Find where the given text appears and provide that cell's center as [x, y] coordinate. 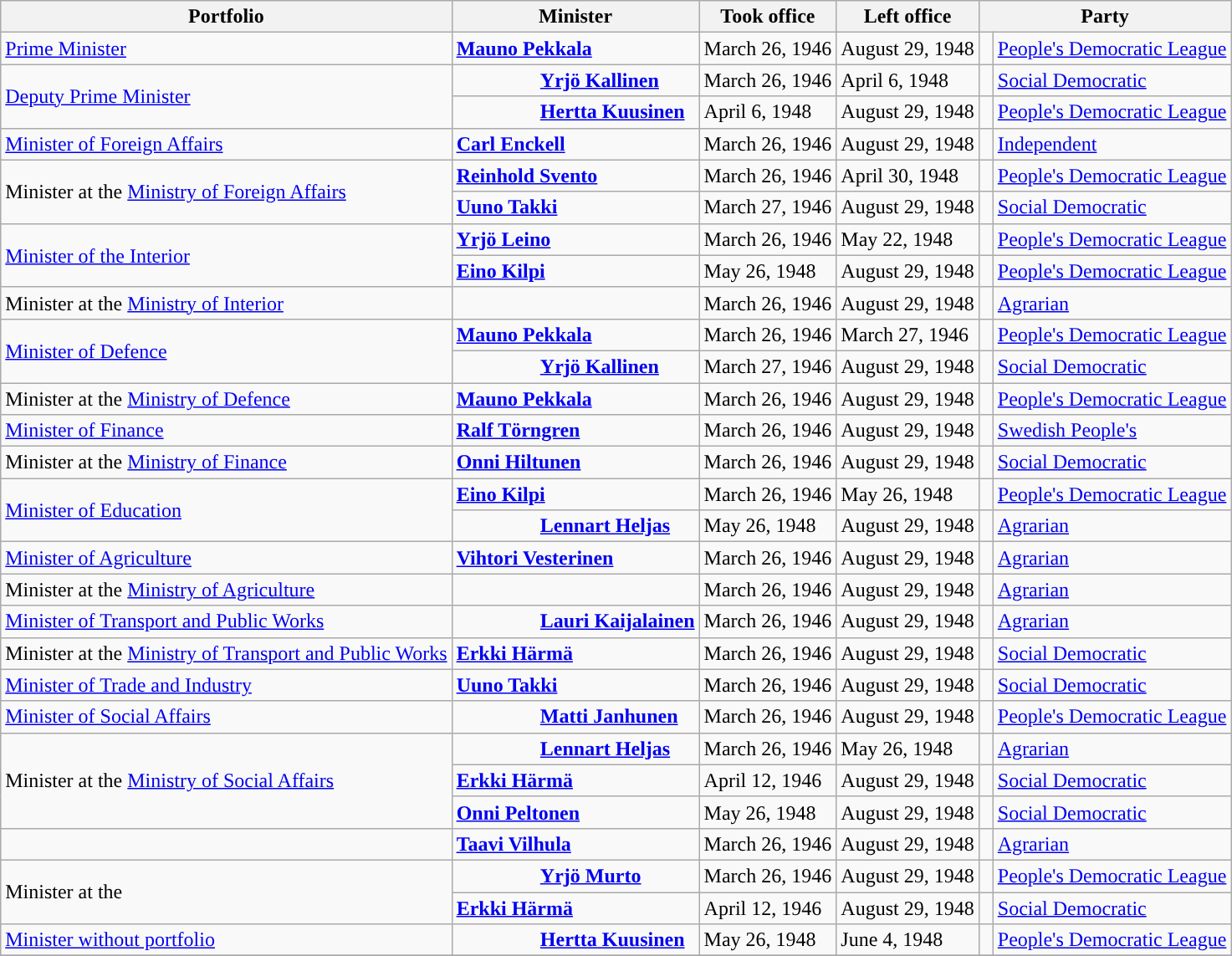
Portfolio [226, 17]
Minister of Finance [226, 431]
Took office [768, 17]
Prime Minister [226, 49]
Onni Hiltunen [575, 463]
Minister of Agriculture [226, 558]
Minister [575, 17]
Lauri Kaijalainen [575, 621]
May 22, 1948 [907, 239]
Minister of Transport and Public Works [226, 621]
Minister at the Ministry of Defence [226, 399]
Minister of Defence [226, 350]
Swedish People's [1112, 431]
Minister of the Interior [226, 255]
Minister without portfolio [226, 940]
Minister of Foreign Affairs [226, 144]
Yrjö Leino [575, 239]
Deputy Prime Minister [226, 96]
Minister at the Ministry of Transport and Public Works [226, 653]
Minister at the [226, 892]
Left office [907, 17]
Minister at the Ministry of Social Affairs [226, 780]
Independent [1112, 144]
Taavi Vilhula [575, 844]
Yrjö Murto [575, 876]
Carl Enckell [575, 144]
Vihtori Vesterinen [575, 558]
Minister at the Ministry of Agriculture [226, 590]
Reinhold Svento [575, 176]
Onni Peltonen [575, 812]
April 30, 1948 [907, 176]
Minister at the Ministry of Interior [226, 303]
Minister of Trade and Industry [226, 685]
June 4, 1948 [907, 940]
Minister at the Ministry of Finance [226, 463]
Minister of Social Affairs [226, 717]
Ralf Törngren [575, 431]
Minister of Education [226, 510]
Matti Janhunen [575, 717]
Party [1105, 17]
Minister at the Ministry of Foreign Affairs [226, 192]
